From the cell containing the given text, extract its center point as (X, Y) coordinate. 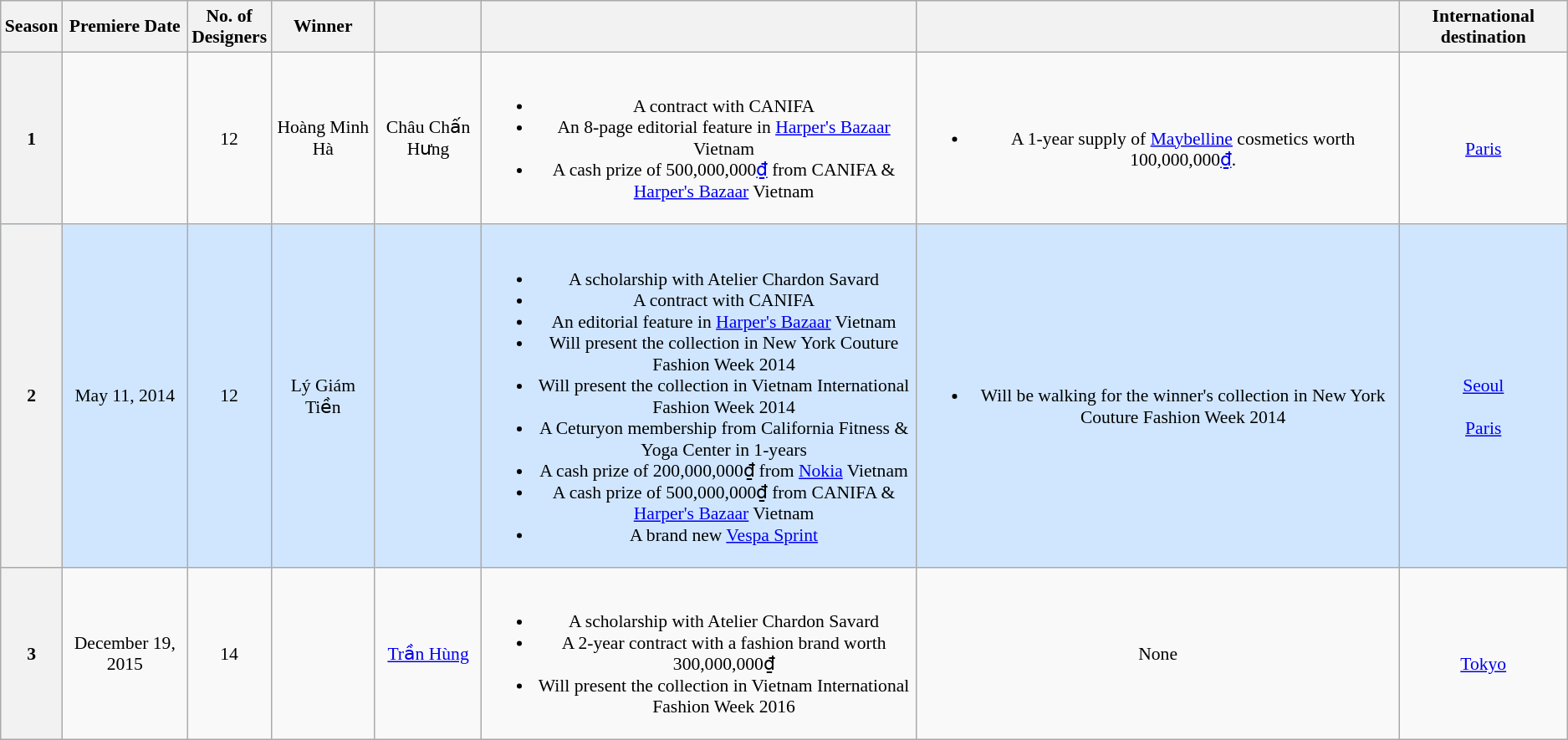
No. ofDesigners (229, 27)
Winner (323, 27)
Lý Giám Tiền (323, 396)
SeoulParis (1484, 396)
3 (32, 654)
Will be walking for the winner's collection in New York Couture Fashion Week 2014 (1157, 396)
A contract with CANIFAAn 8-page editorial feature in Harper's Bazaar VietnamA cash prize of 500,000,000₫ from CANIFA & Harper's Bazaar Vietnam (699, 138)
14 (229, 654)
International destination (1484, 27)
2 (32, 396)
December 19, 2015 (125, 654)
A 1-year supply of Maybelline cosmetics worth 100,000,000₫. (1157, 138)
Paris (1484, 138)
Hoàng Minh Hà (323, 138)
None (1157, 654)
Châu Chấn Hưng (428, 138)
Tokyo (1484, 654)
Season (32, 27)
May 11, 2014 (125, 396)
1 (32, 138)
Premiere Date (125, 27)
Trần Hùng (428, 654)
